Detect which cell encompasses the target text, then output its [X, Y] center coordinate. 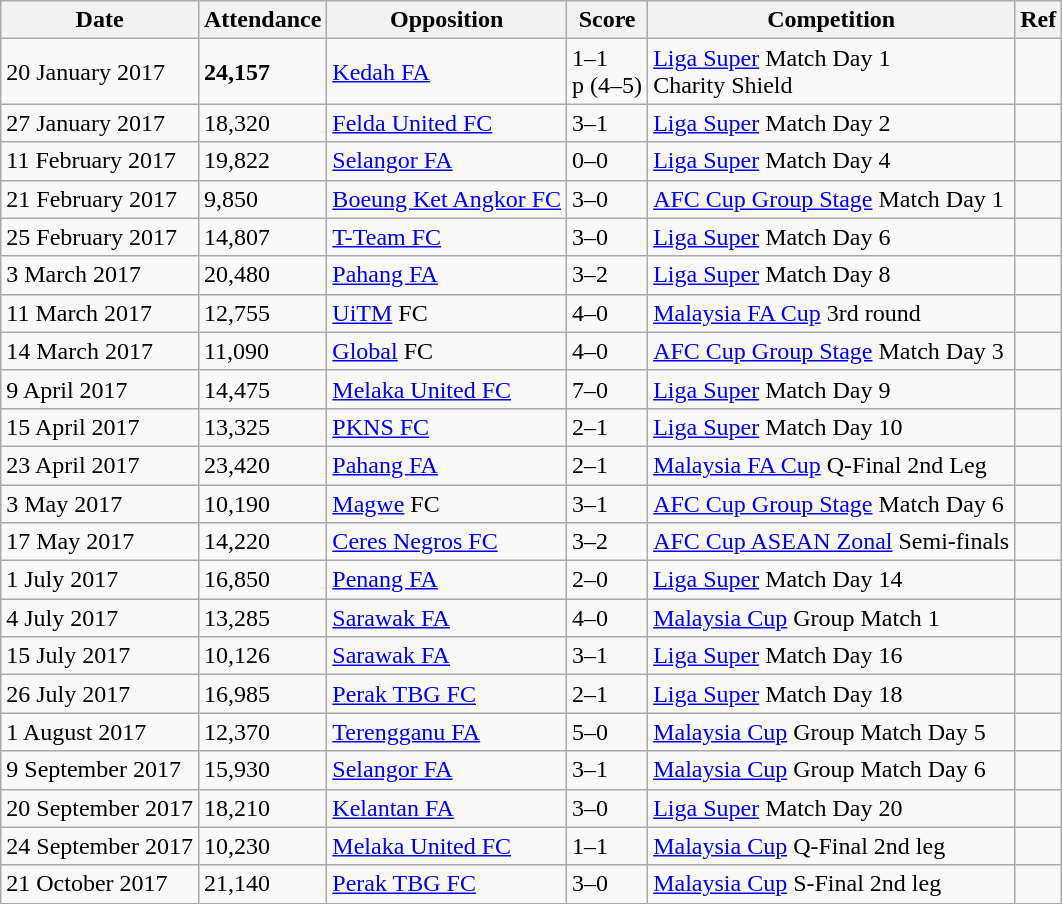
2–0 [608, 580]
Malaysia Cup S-Final 2nd leg [832, 884]
15 July 2017 [100, 656]
18,210 [262, 808]
0–0 [608, 161]
9 April 2017 [100, 389]
Score [608, 20]
Ref [1038, 20]
Malaysia FA Cup Q-Final 2nd Leg [832, 465]
7–0 [608, 389]
4 July 2017 [100, 618]
Attendance [262, 20]
5–0 [608, 732]
AFC Cup Group Stage Match Day 3 [832, 351]
11,090 [262, 351]
Liga Super Match Day 6 [832, 237]
14 March 2017 [100, 351]
Kelantan FA [447, 808]
26 July 2017 [100, 694]
14,807 [262, 237]
9 September 2017 [100, 770]
3 May 2017 [100, 503]
Kedah FA [447, 72]
15 April 2017 [100, 427]
15,930 [262, 770]
12,755 [262, 313]
25 February 2017 [100, 237]
20 September 2017 [100, 808]
UiTM FC [447, 313]
PKNS FC [447, 427]
20 January 2017 [100, 72]
Penang FA [447, 580]
1 July 2017 [100, 580]
23,420 [262, 465]
Terengganu FA [447, 732]
3 March 2017 [100, 275]
Liga Super Match Day 1Charity Shield [832, 72]
Liga Super Match Day 4 [832, 161]
Malaysia Cup Group Match Day 6 [832, 770]
AFC Cup Group Stage Match Day 6 [832, 503]
Global FC [447, 351]
Liga Super Match Day 20 [832, 808]
21 October 2017 [100, 884]
Liga Super Match Day 16 [832, 656]
Liga Super Match Day 8 [832, 275]
AFC Cup ASEAN Zonal Semi-finals [832, 542]
14,475 [262, 389]
13,325 [262, 427]
14,220 [262, 542]
AFC Cup Group Stage Match Day 1 [832, 199]
Felda United FC [447, 123]
10,230 [262, 846]
11 March 2017 [100, 313]
Competition [832, 20]
21,140 [262, 884]
9,850 [262, 199]
10,190 [262, 503]
12,370 [262, 732]
Liga Super Match Day 2 [832, 123]
16,850 [262, 580]
Liga Super Match Day 10 [832, 427]
10,126 [262, 656]
24 September 2017 [100, 846]
20,480 [262, 275]
17 May 2017 [100, 542]
Boeung Ket Angkor FC [447, 199]
19,822 [262, 161]
Date [100, 20]
23 April 2017 [100, 465]
Malaysia FA Cup 3rd round [832, 313]
Malaysia Cup Q-Final 2nd leg [832, 846]
Ceres Negros FC [447, 542]
Magwe FC [447, 503]
Malaysia Cup Group Match Day 5 [832, 732]
Liga Super Match Day 18 [832, 694]
24,157 [262, 72]
13,285 [262, 618]
Malaysia Cup Group Match 1 [832, 618]
1–1p (4–5) [608, 72]
18,320 [262, 123]
21 February 2017 [100, 199]
1–1 [608, 846]
Opposition [447, 20]
1 August 2017 [100, 732]
T-Team FC [447, 237]
11 February 2017 [100, 161]
Liga Super Match Day 14 [832, 580]
Liga Super Match Day 9 [832, 389]
27 January 2017 [100, 123]
16,985 [262, 694]
